Return the [X, Y] coordinate for the center point of the cell that contains the specified text.  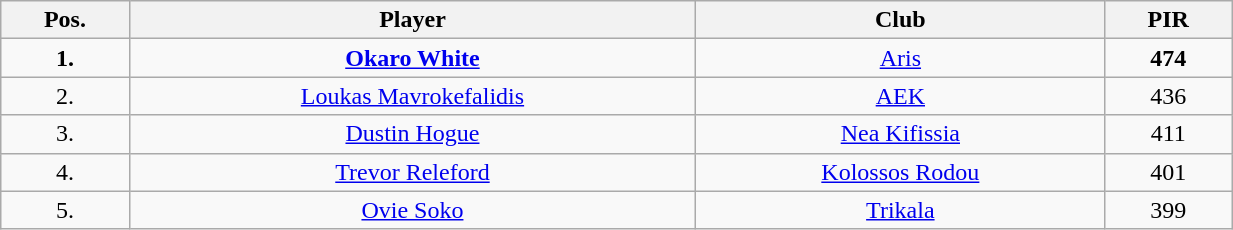
436 [1168, 96]
399 [1168, 210]
Player [412, 20]
Club [900, 20]
Aris [900, 58]
Ovie Soko [412, 210]
401 [1168, 172]
3. [65, 134]
411 [1168, 134]
PIR [1168, 20]
Dustin Hogue [412, 134]
Okaro White [412, 58]
Trikala [900, 210]
4. [65, 172]
5. [65, 210]
Trevor Releford [412, 172]
AEK [900, 96]
Kolossos Rodou [900, 172]
1. [65, 58]
Pos. [65, 20]
474 [1168, 58]
2. [65, 96]
Loukas Mavrokefalidis [412, 96]
Nea Kifissia [900, 134]
